Output the (x, y) coordinate of the center of the cell containing the given text.  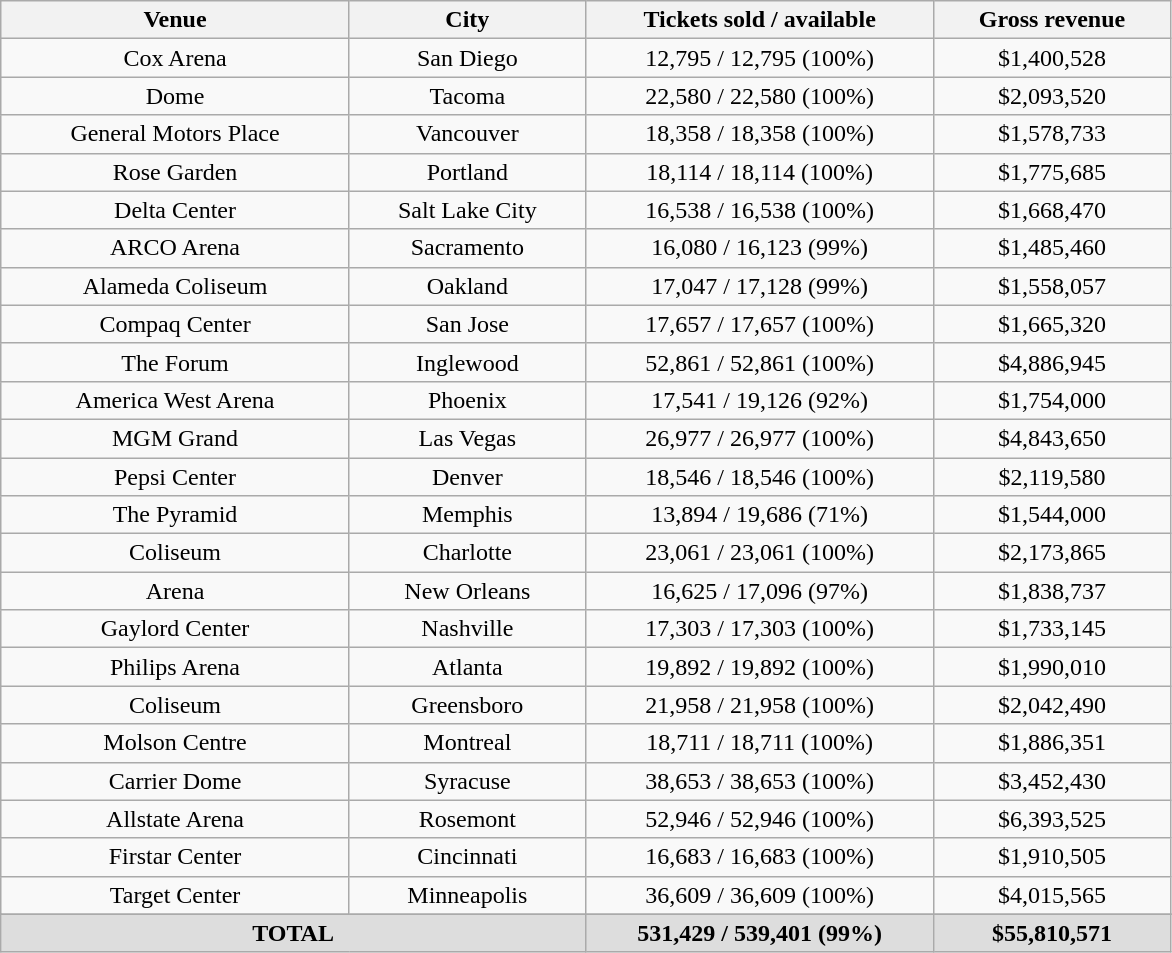
Inglewood (467, 362)
$1,485,460 (1052, 248)
Rose Garden (176, 172)
Minneapolis (467, 895)
22,580 / 22,580 (100%) (760, 96)
17,541 / 19,126 (92%) (760, 400)
Memphis (467, 515)
Firstar Center (176, 857)
Cox Arena (176, 58)
Greensboro (467, 705)
Portland (467, 172)
$4,886,945 (1052, 362)
$1,775,685 (1052, 172)
$1,558,057 (1052, 286)
$2,119,580 (1052, 477)
Vancouver (467, 134)
Venue (176, 20)
531,429 / 539,401 (99%) (760, 933)
TOTAL (294, 933)
18,546 / 18,546 (100%) (760, 477)
36,609 / 36,609 (100%) (760, 895)
$6,393,525 (1052, 819)
$1,668,470 (1052, 210)
The Pyramid (176, 515)
Molson Centre (176, 743)
21,958 / 21,958 (100%) (760, 705)
Syracuse (467, 781)
13,894 / 19,686 (71%) (760, 515)
Oakland (467, 286)
23,061 / 23,061 (100%) (760, 553)
$4,015,565 (1052, 895)
Arena (176, 591)
ARCO Arena (176, 248)
16,538 / 16,538 (100%) (760, 210)
Gross revenue (1052, 20)
Rosemont (467, 819)
$2,042,490 (1052, 705)
$2,173,865 (1052, 553)
Dome (176, 96)
18,114 / 18,114 (100%) (760, 172)
17,047 / 17,128 (99%) (760, 286)
17,657 / 17,657 (100%) (760, 324)
$1,886,351 (1052, 743)
17,303 / 17,303 (100%) (760, 629)
City (467, 20)
$1,733,145 (1052, 629)
The Forum (176, 362)
$1,578,733 (1052, 134)
Atlanta (467, 667)
Las Vegas (467, 438)
San Jose (467, 324)
$1,990,010 (1052, 667)
$3,452,430 (1052, 781)
19,892 / 19,892 (100%) (760, 667)
Carrier Dome (176, 781)
$1,400,528 (1052, 58)
16,080 / 16,123 (99%) (760, 248)
Pepsi Center (176, 477)
Charlotte (467, 553)
Tickets sold / available (760, 20)
12,795 / 12,795 (100%) (760, 58)
26,977 / 26,977 (100%) (760, 438)
$1,665,320 (1052, 324)
Nashville (467, 629)
Philips Arena (176, 667)
Phoenix (467, 400)
18,358 / 18,358 (100%) (760, 134)
Cincinnati (467, 857)
Compaq Center (176, 324)
Salt Lake City (467, 210)
MGM Grand (176, 438)
Montreal (467, 743)
18,711 / 18,711 (100%) (760, 743)
America West Arena (176, 400)
Delta Center (176, 210)
16,625 / 17,096 (97%) (760, 591)
New Orleans (467, 591)
38,653 / 38,653 (100%) (760, 781)
$55,810,571 (1052, 933)
$1,754,000 (1052, 400)
52,946 / 52,946 (100%) (760, 819)
Tacoma (467, 96)
16,683 / 16,683 (100%) (760, 857)
Alameda Coliseum (176, 286)
$2,093,520 (1052, 96)
$1,544,000 (1052, 515)
Allstate Arena (176, 819)
Denver (467, 477)
General Motors Place (176, 134)
San Diego (467, 58)
$4,843,650 (1052, 438)
$1,910,505 (1052, 857)
Target Center (176, 895)
Sacramento (467, 248)
52,861 / 52,861 (100%) (760, 362)
Gaylord Center (176, 629)
$1,838,737 (1052, 591)
